Find where the given text appears and provide that cell's center as (X, Y) coordinate. 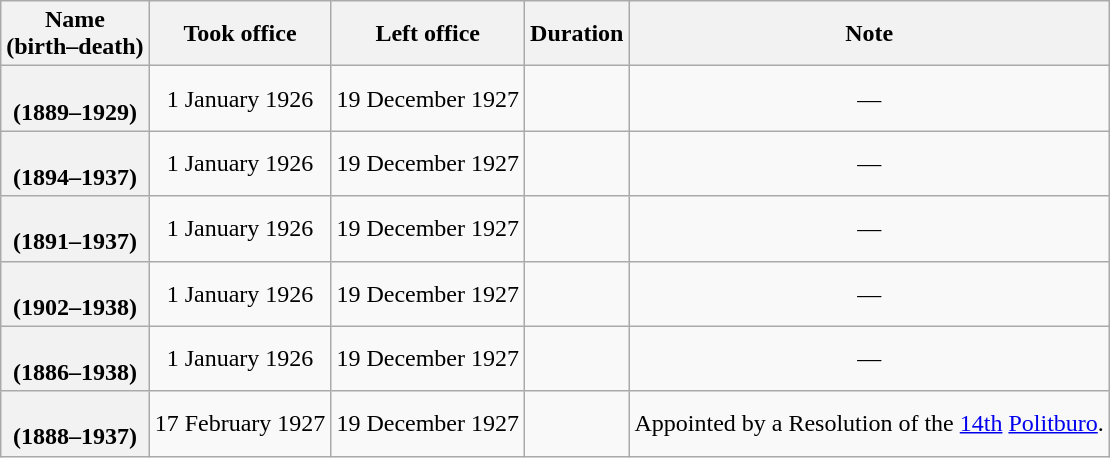
(1894–1937) (75, 164)
(1902–1938) (75, 294)
Left office (428, 34)
Took office (240, 34)
(1889–1929) (75, 98)
(1891–1937) (75, 228)
17 February 1927 (240, 424)
Appointed by a Resolution of the 14th Politburo. (869, 424)
Name(birth–death) (75, 34)
(1886–1938) (75, 358)
(1888–1937) (75, 424)
Note (869, 34)
Duration (577, 34)
